Search for the cell housing the specified text and yield its (X, Y) center coordinate. 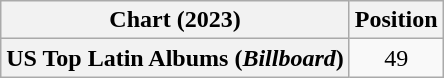
US Top Latin Albums (Billboard) (176, 58)
49 (396, 58)
Chart (2023) (176, 20)
Position (396, 20)
